Return [x, y] of the center of cell containing provided text 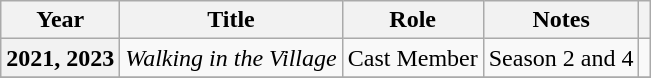
Role [412, 20]
Notes [561, 20]
Cast Member [412, 58]
2021, 2023 [60, 58]
Year [60, 20]
Title [231, 20]
Walking in the Village [231, 58]
Season 2 and 4 [561, 58]
